Return the (x, y) coordinate for the center point of the cell that contains the specified text.  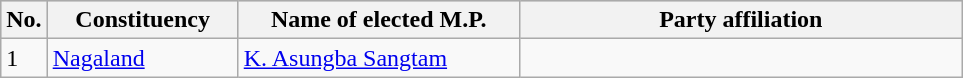
Name of elected M.P. (378, 20)
Party affiliation (740, 20)
No. (24, 20)
Nagaland (142, 58)
K. Asungba Sangtam (378, 58)
1 (24, 58)
Constituency (142, 20)
